Extract the (x, y) coordinate from the center of the cell holding the provided text.  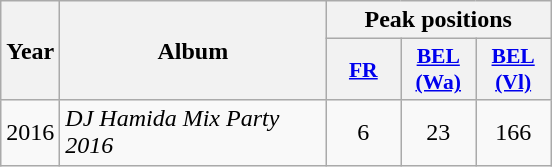
Year (30, 50)
BEL (Wa) (438, 70)
23 (438, 132)
166 (514, 132)
Peak positions (438, 20)
Album (193, 50)
6 (364, 132)
2016 (30, 132)
BEL (Vl) (514, 70)
DJ Hamida Mix Party 2016 (193, 132)
FR (364, 70)
